Extract the [X, Y] coordinate from the center of the cell holding the provided text.  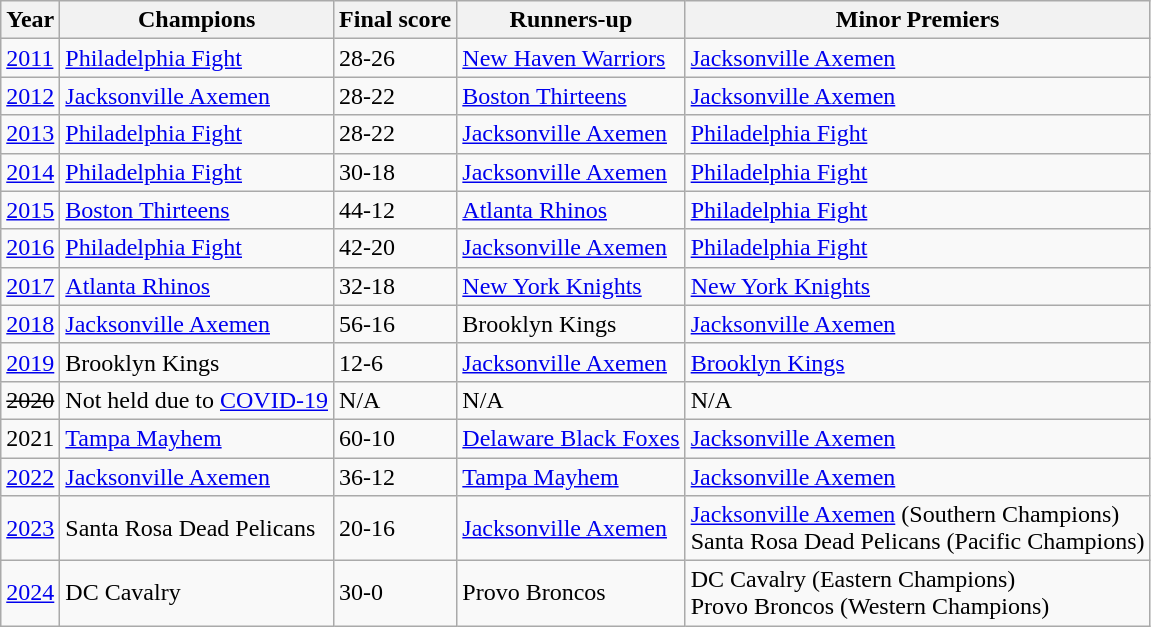
Final score [396, 20]
44-12 [396, 210]
Not held due to COVID-19 [197, 400]
30-0 [396, 594]
60-10 [396, 438]
DC Cavalry [197, 594]
Provo Broncos [571, 594]
2024 [30, 594]
2018 [30, 324]
36-12 [396, 477]
2019 [30, 362]
2015 [30, 210]
2017 [30, 286]
42-20 [396, 248]
Year [30, 20]
28-26 [396, 58]
Runners-up [571, 20]
2016 [30, 248]
2012 [30, 96]
New Haven Warriors [571, 58]
2021 [30, 438]
2023 [30, 528]
Santa Rosa Dead Pelicans [197, 528]
Champions [197, 20]
20-16 [396, 528]
2020 [30, 400]
Delaware Black Foxes [571, 438]
2011 [30, 58]
56-16 [396, 324]
Jacksonville Axemen (Southern Champions)Santa Rosa Dead Pelicans (Pacific Champions) [918, 528]
DC Cavalry (Eastern Champions)Provo Broncos (Western Champions) [918, 594]
30-18 [396, 172]
2013 [30, 134]
Minor Premiers [918, 20]
32-18 [396, 286]
12-6 [396, 362]
2022 [30, 477]
2014 [30, 172]
